Identify which cell holds the provided text, then report its [X, Y] central coordinate. 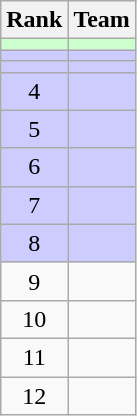
12 [34, 395]
11 [34, 357]
10 [34, 319]
5 [34, 129]
8 [34, 243]
7 [34, 205]
9 [34, 281]
4 [34, 91]
Team [102, 20]
Rank [34, 20]
6 [34, 167]
